Locate the cell with the specified text and output its (x, y) center coordinate. 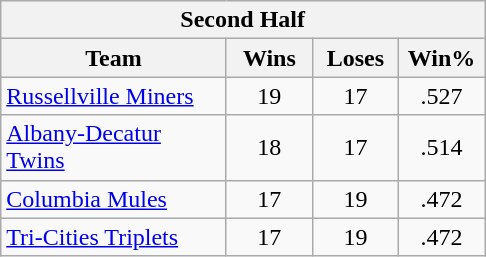
Second Half (243, 20)
Wins (269, 58)
Loses (355, 58)
Team (114, 58)
Russellville Miners (114, 96)
.527 (441, 96)
18 (269, 148)
Albany-Decatur Twins (114, 148)
Columbia Mules (114, 199)
Win% (441, 58)
.514 (441, 148)
Tri-Cities Triplets (114, 237)
